For the text-containing cell, return its midpoint in [X, Y] coordinate format. 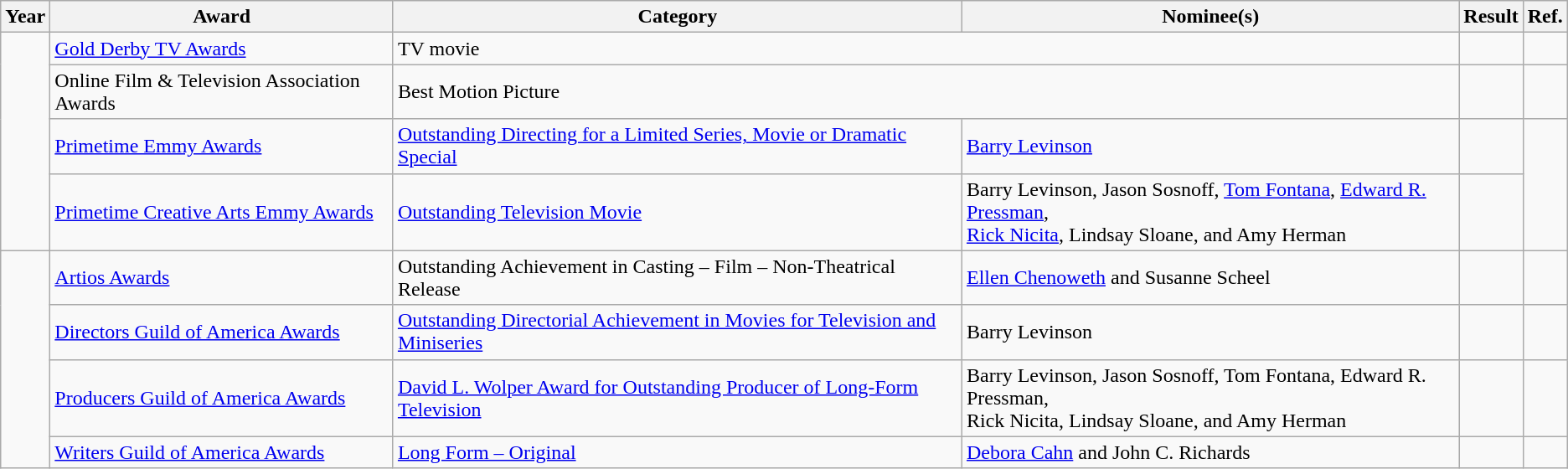
Award [222, 17]
Year [25, 17]
Result [1491, 17]
Primetime Creative Arts Emmy Awards [222, 212]
Writers Guild of America Awards [222, 452]
Outstanding Television Movie [677, 212]
Ellen Chenoweth and Susanne Scheel [1210, 278]
Long Form – Original [677, 452]
Directors Guild of America Awards [222, 332]
Primetime Emmy Awards [222, 146]
Category [677, 17]
Ref. [1545, 17]
Best Motion Picture [926, 92]
Gold Derby TV Awards [222, 49]
David L. Wolper Award for Outstanding Producer of Long-Form Television [677, 398]
Online Film & Television Association Awards [222, 92]
Outstanding Directorial Achievement in Movies for Television and Miniseries [677, 332]
Producers Guild of America Awards [222, 398]
TV movie [926, 49]
Outstanding Achievement in Casting – Film – Non-Theatrical Release [677, 278]
Debora Cahn and John C. Richards [1210, 452]
Outstanding Directing for a Limited Series, Movie or Dramatic Special [677, 146]
Nominee(s) [1210, 17]
Artios Awards [222, 278]
